Extract the [X, Y] coordinate from the center of the cell holding the provided text.  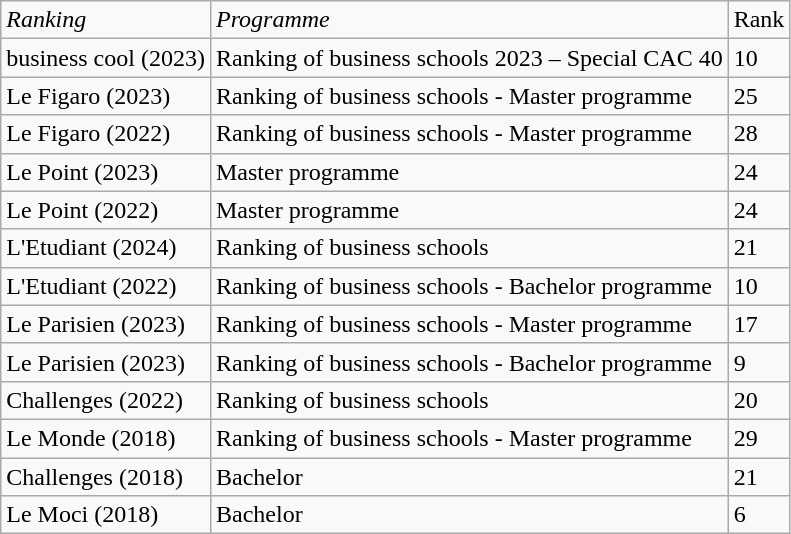
25 [759, 96]
28 [759, 134]
Ranking of business schools 2023 – Special CAC 40 [469, 58]
29 [759, 438]
L'Etudiant (2024) [106, 248]
Rank [759, 20]
Le Point (2022) [106, 210]
L'Etudiant (2022) [106, 286]
Challenges (2018) [106, 477]
Ranking [106, 20]
17 [759, 324]
Le Moci (2018) [106, 515]
Programme [469, 20]
Le Figaro (2022) [106, 134]
6 [759, 515]
Challenges (2022) [106, 400]
20 [759, 400]
Le Figaro (2023) [106, 96]
business cool (2023) [106, 58]
Le Monde (2018) [106, 438]
9 [759, 362]
Le Point (2023) [106, 172]
